Locate the cell with the specified text and output its [x, y] center coordinate. 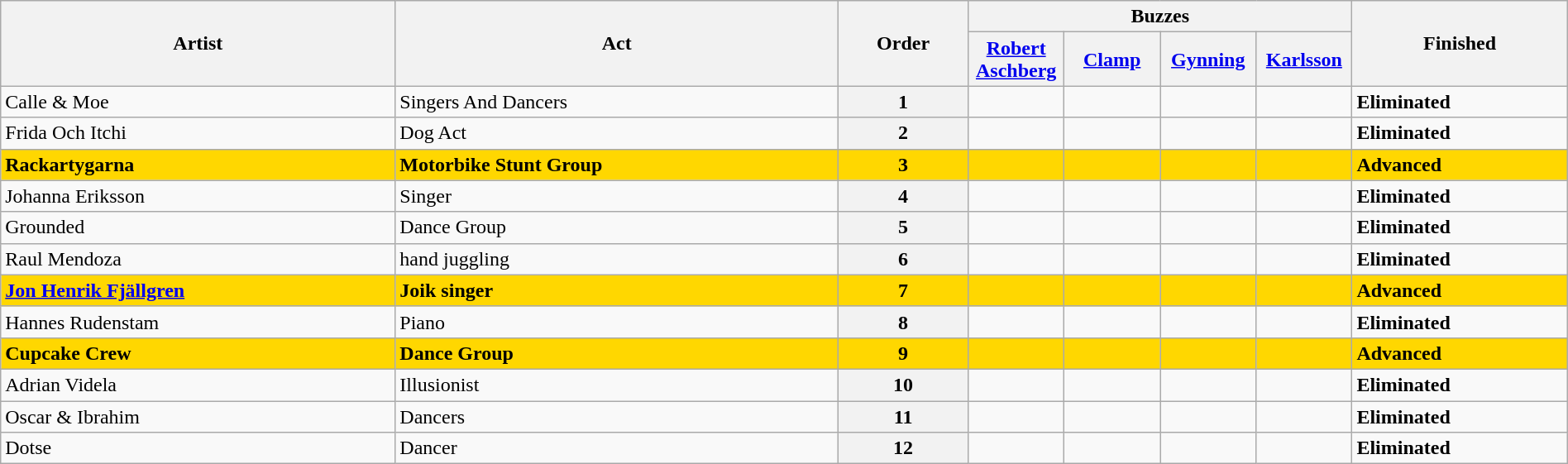
Dog Act [617, 133]
Hannes Rudenstam [198, 322]
Raul Mendoza [198, 259]
11 [903, 416]
Karlsson [1304, 60]
10 [903, 385]
2 [903, 133]
Piano [617, 322]
Act [617, 43]
Dancers [617, 416]
3 [903, 165]
Order [903, 43]
Buzzes [1160, 17]
Dotse [198, 448]
Robert Aschberg [1016, 60]
Oscar & Ibrahim [198, 416]
Singer [617, 196]
Johanna Eriksson [198, 196]
8 [903, 322]
Artist [198, 43]
Frida Och Itchi [198, 133]
9 [903, 353]
Calle & Moe [198, 102]
6 [903, 259]
Dancer [617, 448]
12 [903, 448]
Jon Henrik Fjällgren [198, 290]
Finished [1460, 43]
Grounded [198, 227]
Adrian Videla [198, 385]
Clamp [1112, 60]
Illusionist [617, 385]
hand juggling [617, 259]
Singers And Dancers [617, 102]
Joik singer [617, 290]
Cupcake Crew [198, 353]
5 [903, 227]
Motorbike Stunt Group [617, 165]
Gynning [1208, 60]
1 [903, 102]
7 [903, 290]
4 [903, 196]
Rackartygarna [198, 165]
